Extract the [x, y] coordinate from the center of the cell holding the provided text.  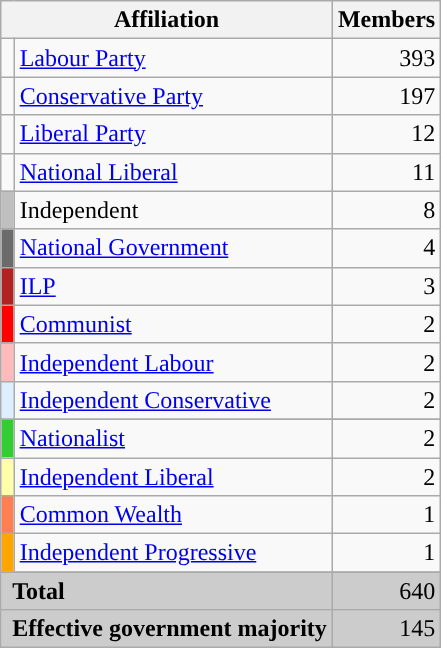
National Liberal [173, 172]
393 [386, 58]
Independent Conservative [173, 400]
145 [386, 629]
National Government [173, 248]
Independent Liberal [173, 477]
3 [386, 286]
4 [386, 248]
Common Wealth [173, 515]
Effective government majority [167, 629]
Nationalist [173, 438]
Conservative Party [173, 96]
Total [167, 591]
ILP [173, 286]
Members [386, 20]
Communist [173, 324]
640 [386, 591]
Independent Progressive [173, 553]
197 [386, 96]
Liberal Party [173, 134]
Independent [173, 210]
Affiliation [167, 20]
Labour Party [173, 58]
8 [386, 210]
12 [386, 134]
11 [386, 172]
Independent Labour [173, 362]
